For the text-containing cell, return its midpoint in [X, Y] coordinate format. 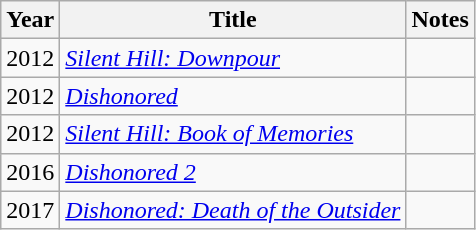
Year [30, 20]
2016 [30, 172]
Silent Hill: Downpour [233, 58]
Dishonored [233, 96]
2017 [30, 210]
Notes [440, 20]
Silent Hill: Book of Memories [233, 134]
Dishonored: Death of the Outsider [233, 210]
Title [233, 20]
Dishonored 2 [233, 172]
